Capture the cell that displays the provided text and extract its [X, Y] central coordinate. 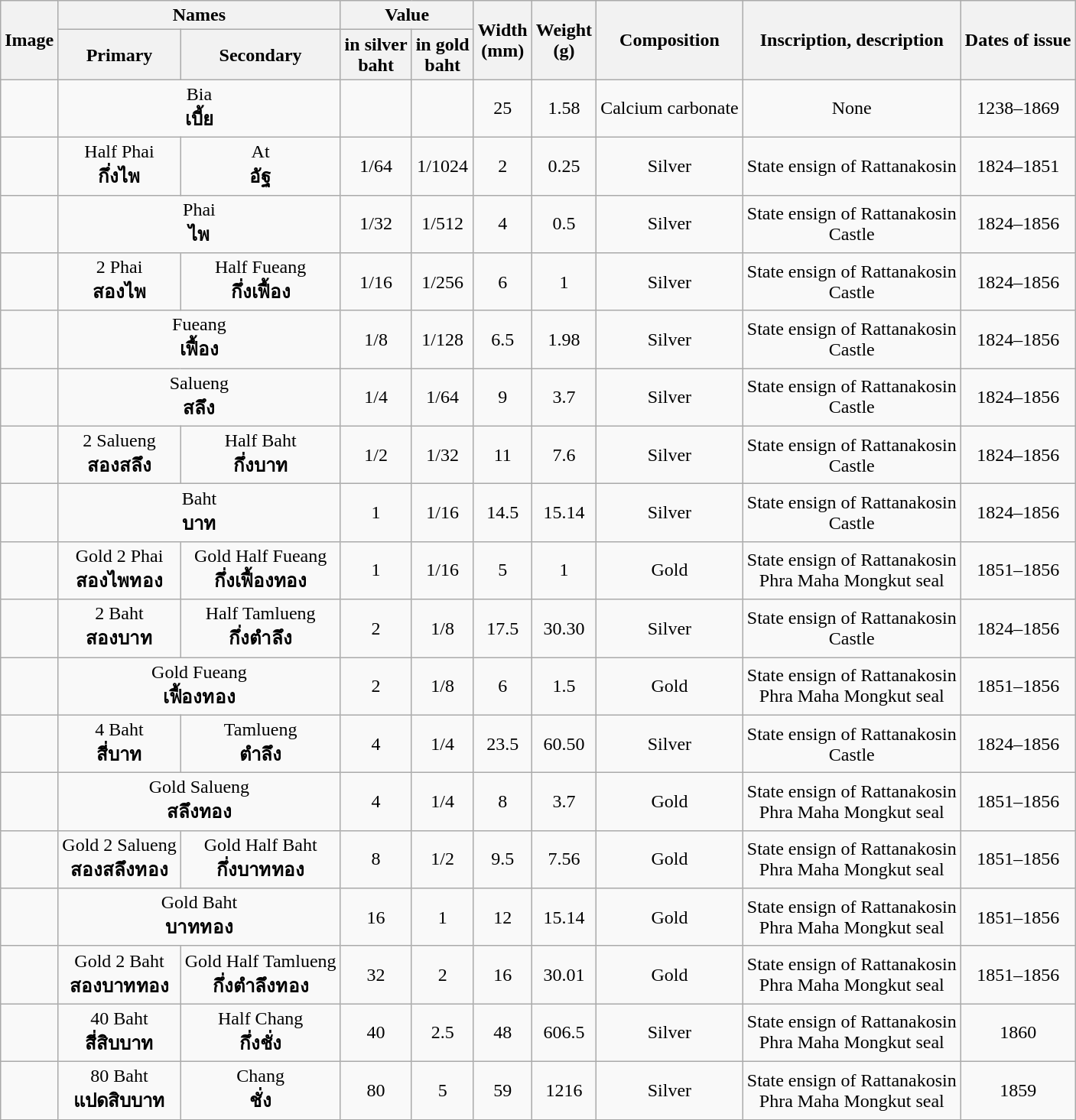
Names [199, 15]
1238–1869 [1018, 109]
1.5 [564, 687]
Phaiไพ [199, 224]
6.5 [502, 339]
2.5 [442, 1033]
in goldbaht [442, 55]
Atอัฐ [260, 166]
25 [502, 109]
80 [376, 1090]
48 [502, 1033]
Gold 2 Phaiสองไพทอง [119, 570]
Gold 2 Saluengสองสลึงทอง [119, 859]
0.25 [564, 166]
Value [407, 15]
Gold Bahtบาททอง [199, 917]
Calcium carbonate [670, 109]
1860 [1018, 1033]
State ensign of Rattanakosin [852, 166]
30.01 [564, 975]
Composition [670, 40]
80 Bahtแปดสิบบาท [119, 1090]
Tamluengตำลึง [260, 744]
Inscription, description [852, 40]
59 [502, 1090]
Secondary [260, 55]
Half Changกึ่งชั่ง [260, 1033]
Half Fueangกึ่งเฟื้อง [260, 282]
32 [376, 975]
Biaเบี้ย [199, 109]
Changชั่ง [260, 1090]
Image [29, 40]
Dates of issue [1018, 40]
2 Phaiสองไพ [119, 282]
Gold Saluengสลึงทอง [199, 802]
2 Bahtสองบาท [119, 628]
Half Tamluengกึ่งตำลึง [260, 628]
Width(mm) [502, 40]
1.98 [564, 339]
1216 [564, 1090]
9.5 [502, 859]
1859 [1018, 1090]
Fueangเฟื้อง [199, 339]
9 [502, 398]
0.5 [564, 224]
40 Bahtสี่สิบบาท [119, 1033]
2 Saluengสองสลึง [119, 455]
1.58 [564, 109]
in silverbaht [376, 55]
1/512 [442, 224]
7.6 [564, 455]
Gold Half Tamluengกึ่งตำลึงทอง [260, 975]
4 Bahtสี่บาท [119, 744]
Bahtบาท [199, 513]
60.50 [564, 744]
1/128 [442, 339]
7.56 [564, 859]
30.30 [564, 628]
Half Phaiกึ่งไพ [119, 166]
17.5 [502, 628]
11 [502, 455]
12 [502, 917]
Saluengสลึง [199, 398]
Primary [119, 55]
Gold 2 Bahtสองบาททอง [119, 975]
40 [376, 1033]
1/256 [442, 282]
23.5 [502, 744]
606.5 [564, 1033]
Gold Half Fueangกึ่งเฟื้องทอง [260, 570]
Half Bahtกึ่งบาท [260, 455]
Gold Fueangเฟื้องทอง [199, 687]
14.5 [502, 513]
1/1024 [442, 166]
Weight(g) [564, 40]
None [852, 109]
Gold Half Bahtกึ่งบาททอง [260, 859]
1824–1851 [1018, 166]
